Extract the (X, Y) coordinate from the center of the cell holding the provided text.  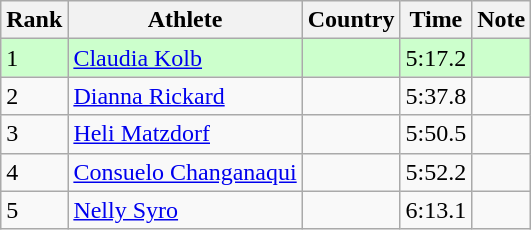
1 (34, 58)
6:13.1 (436, 210)
3 (34, 134)
5:17.2 (436, 58)
Rank (34, 20)
5:50.5 (436, 134)
Nelly Syro (185, 210)
Consuelo Changanaqui (185, 172)
Dianna Rickard (185, 96)
Note (502, 20)
Athlete (185, 20)
Country (351, 20)
5 (34, 210)
2 (34, 96)
5:52.2 (436, 172)
Claudia Kolb (185, 58)
5:37.8 (436, 96)
4 (34, 172)
Heli Matzdorf (185, 134)
Time (436, 20)
